Find where the given text appears and provide that cell's center as [x, y] coordinate. 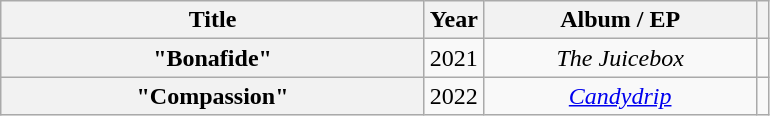
2021 [454, 58]
Year [454, 20]
Candydrip [620, 96]
Title [213, 20]
"Bonafide" [213, 58]
Album / EP [620, 20]
2022 [454, 96]
The Juicebox [620, 58]
"Compassion" [213, 96]
